Pinpoint the cell where the given text exists, returning its [X, Y] midpoint coordinate. 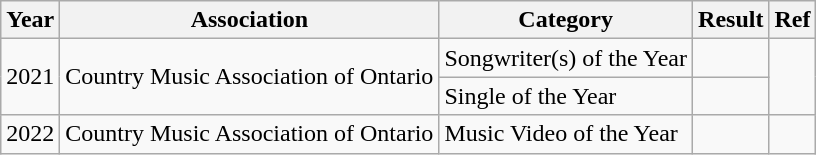
Association [250, 20]
Category [566, 20]
Songwriter(s) of the Year [566, 58]
Music Video of the Year [566, 134]
Ref [792, 20]
2021 [30, 77]
2022 [30, 134]
Single of the Year [566, 96]
Result [731, 20]
Year [30, 20]
